Capture the cell that displays the provided text and extract its [X, Y] central coordinate. 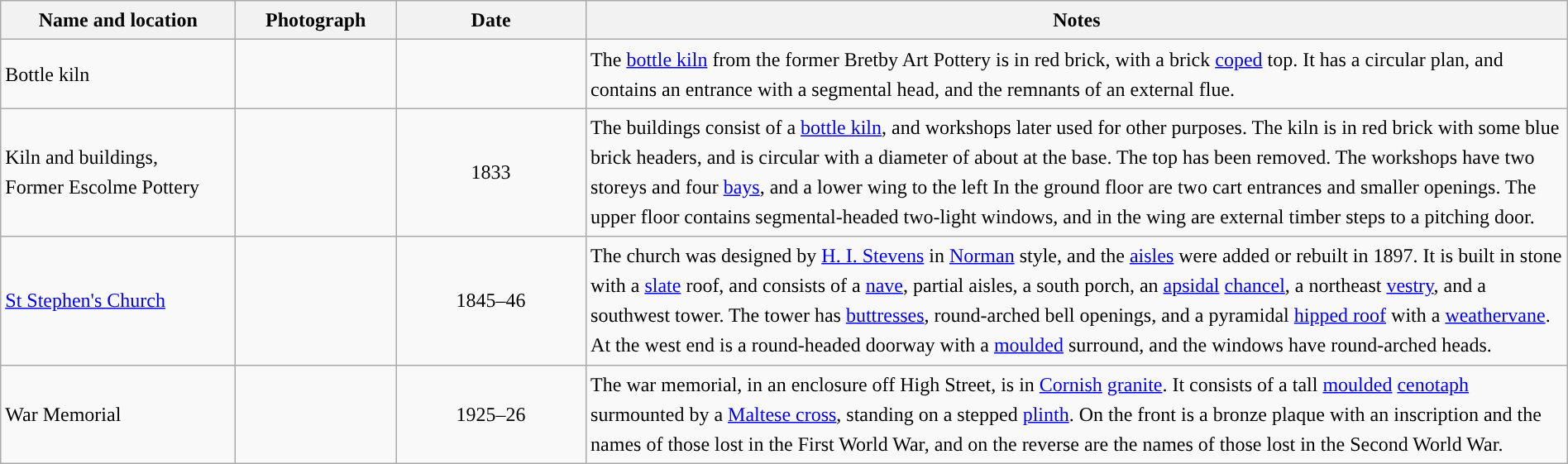
Photograph [316, 20]
St Stephen's Church [118, 301]
Bottle kiln [118, 74]
1833 [491, 172]
Name and location [118, 20]
1925–26 [491, 414]
Kiln and buildings,Former Escolme Pottery [118, 172]
Notes [1077, 20]
War Memorial [118, 414]
1845–46 [491, 301]
Date [491, 20]
